Search for the cell housing the specified text and yield its (X, Y) center coordinate. 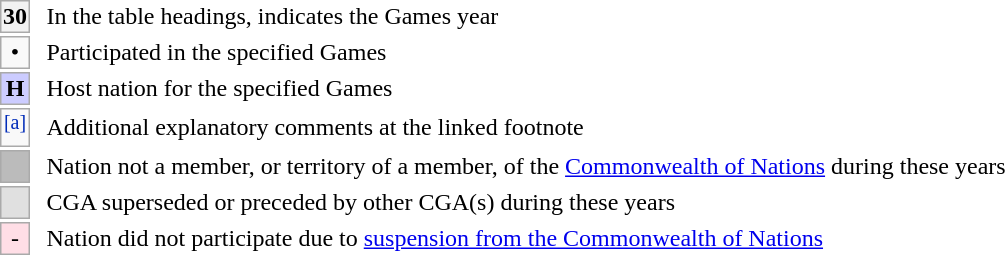
[a] (15, 128)
• (15, 52)
H (15, 88)
30 (15, 16)
- (15, 238)
